Search for the cell housing the specified text and yield its (X, Y) center coordinate. 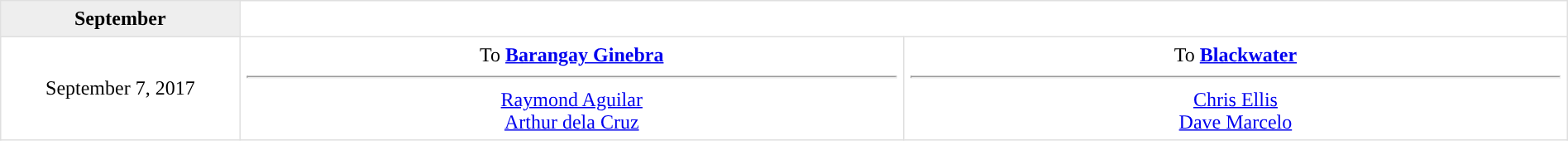
September 7, 2017 (121, 88)
September (121, 19)
To BlackwaterChris EllisDave Marcelo (1236, 88)
To Barangay GinebraRaymond AguilarArthur dela Cruz (572, 88)
